Return the (x, y) coordinate for the center point of the cell that contains the specified text.  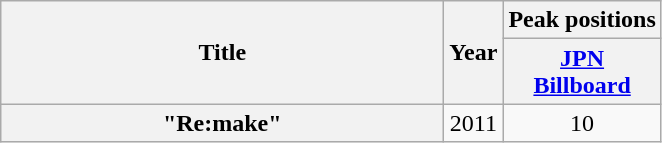
Peak positions (582, 20)
Title (222, 52)
2011 (474, 123)
Year (474, 52)
"Re:make" (222, 123)
10 (582, 123)
JPNBillboard (582, 72)
